From the cell containing the given text, extract its center point as [x, y] coordinate. 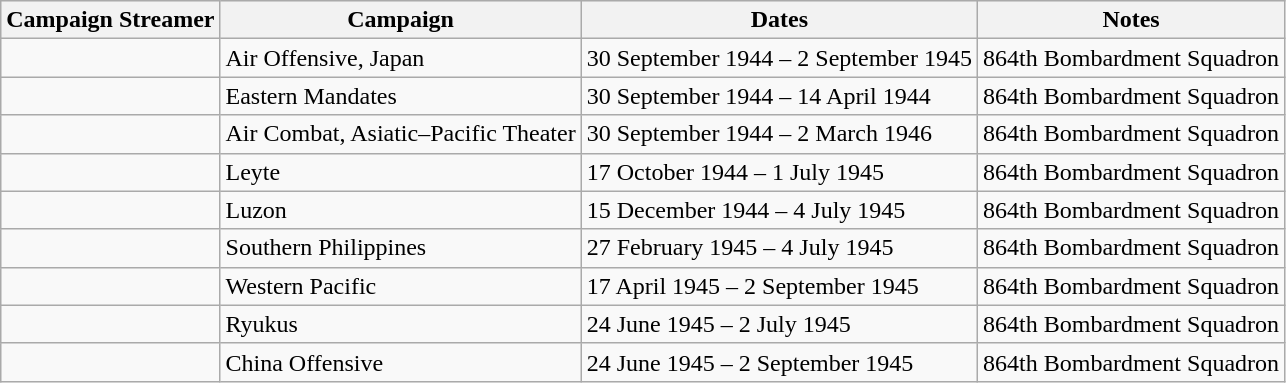
27 February 1945 – 4 July 1945 [779, 248]
24 June 1945 – 2 July 1945 [779, 324]
17 October 1944 – 1 July 1945 [779, 172]
Eastern Mandates [400, 96]
Southern Philippines [400, 248]
17 April 1945 – 2 September 1945 [779, 286]
24 June 1945 – 2 September 1945 [779, 362]
Campaign Streamer [110, 20]
Western Pacific [400, 286]
Dates [779, 20]
Air Offensive, Japan [400, 58]
Ryukus [400, 324]
Notes [1132, 20]
15 December 1944 – 4 July 1945 [779, 210]
30 September 1944 – 14 April 1944 [779, 96]
30 September 1944 – 2 September 1945 [779, 58]
Air Combat, Asiatic–Pacific Theater [400, 134]
Luzon [400, 210]
30 September 1944 – 2 March 1946 [779, 134]
Leyte [400, 172]
Campaign [400, 20]
China Offensive [400, 362]
